Find where the given text appears and provide that cell's center as [x, y] coordinate. 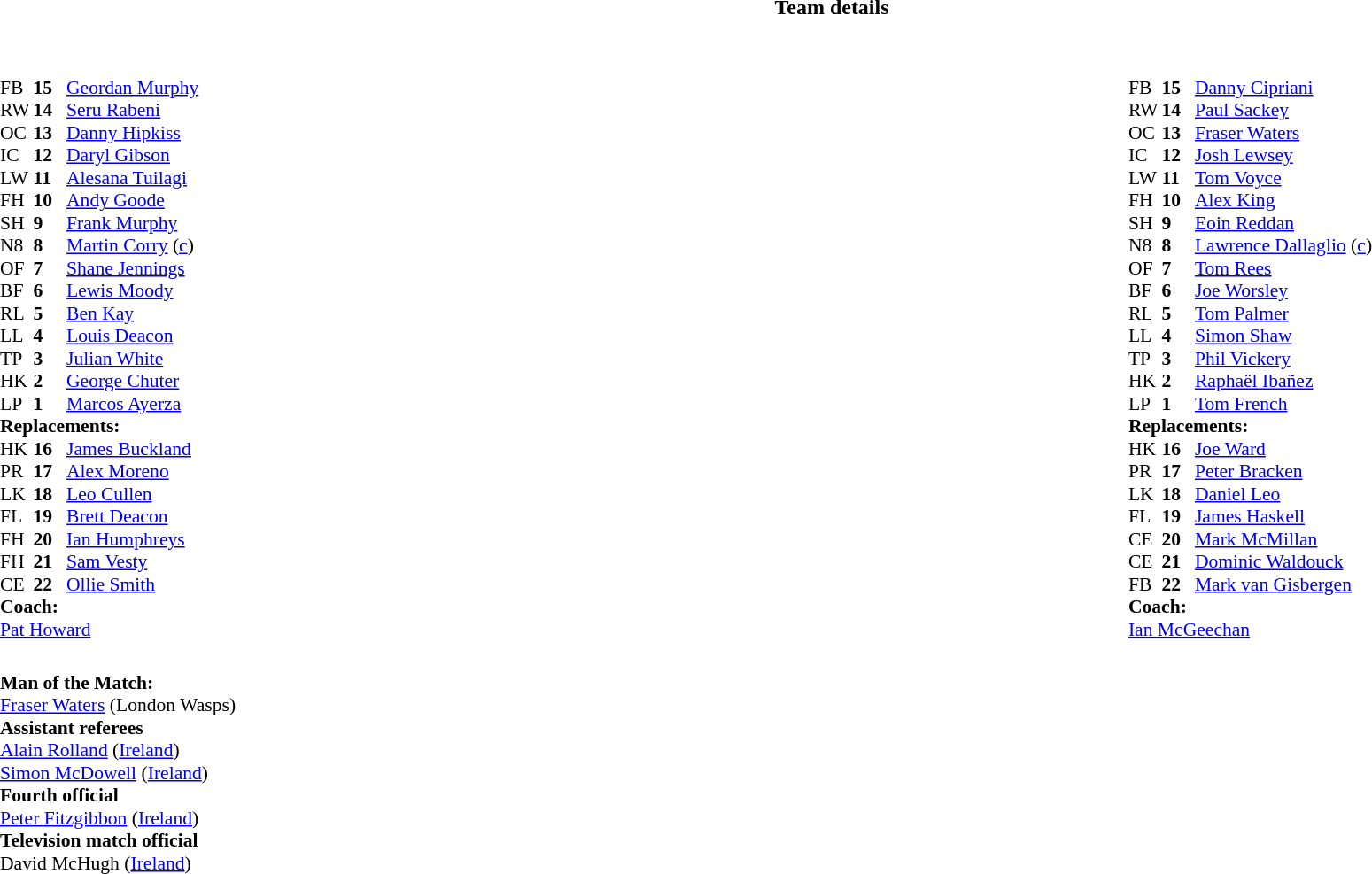
Lewis Moody [133, 291]
Julian White [133, 359]
Seru Rabeni [133, 111]
Sam Vesty [133, 562]
Joe Worsley [1283, 291]
Phil Vickery [1283, 359]
Tom Rees [1283, 268]
Geordan Murphy [133, 88]
James Haskell [1283, 516]
Leo Cullen [133, 494]
James Buckland [133, 449]
Simon Shaw [1283, 336]
Brett Deacon [133, 516]
George Chuter [133, 382]
Daniel Leo [1283, 494]
Alex Moreno [133, 472]
Alesana Tuilagi [133, 178]
Ian Humphreys [133, 539]
Eoin Reddan [1283, 223]
Fraser Waters [1283, 133]
Andy Goode [133, 201]
Marcos Ayerza [133, 404]
Daryl Gibson [133, 155]
Ollie Smith [133, 584]
Ian McGeechan [1251, 630]
Danny Hipkiss [133, 133]
Alex King [1283, 201]
Tom Voyce [1283, 178]
Lawrence Dallaglio (c) [1283, 245]
Joe Ward [1283, 449]
Dominic Waldouck [1283, 562]
Josh Lewsey [1283, 155]
Paul Sackey [1283, 111]
Pat Howard [99, 630]
Martin Corry (c) [133, 245]
Peter Bracken [1283, 472]
Mark McMillan [1283, 539]
Frank Murphy [133, 223]
Tom French [1283, 404]
Tom Palmer [1283, 313]
Mark van Gisbergen [1283, 584]
Raphaël Ibañez [1283, 382]
Ben Kay [133, 313]
Shane Jennings [133, 268]
Louis Deacon [133, 336]
Danny Cipriani [1283, 88]
